From the cell containing the given text, extract its center point as [X, Y] coordinate. 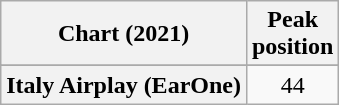
Peakposition [292, 34]
44 [292, 85]
Chart (2021) [124, 34]
Italy Airplay (EarOne) [124, 85]
